Return the (x, y) coordinate for the center point of the cell that contains the specified text.  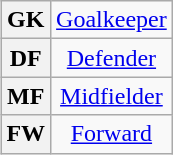
DF (26, 58)
Goalkeeper (112, 20)
Forward (112, 134)
GK (26, 20)
MF (26, 96)
FW (26, 134)
Defender (112, 58)
Midfielder (112, 96)
